Return the (x, y) coordinate for the center point of the cell that contains the specified text.  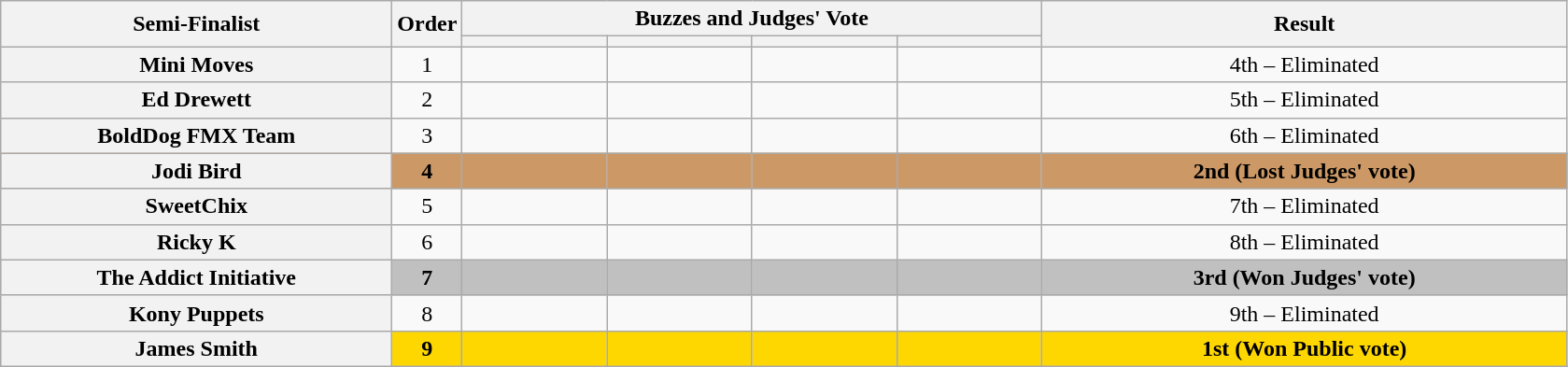
Ed Drewett (196, 100)
4 (428, 171)
8 (428, 313)
9th – Eliminated (1304, 313)
James Smith (196, 348)
The Addict Initiative (196, 277)
6th – Eliminated (1304, 135)
3rd (Won Judges' vote) (1304, 277)
5 (428, 206)
Buzzes and Judges' Vote (752, 19)
1 (428, 64)
5th – Eliminated (1304, 100)
Ricky K (196, 242)
8th – Eliminated (1304, 242)
7 (428, 277)
2nd (Lost Judges' vote) (1304, 171)
Mini Moves (196, 64)
Order (428, 24)
9 (428, 348)
6 (428, 242)
Result (1304, 24)
Kony Puppets (196, 313)
3 (428, 135)
7th – Eliminated (1304, 206)
4th – Eliminated (1304, 64)
2 (428, 100)
Semi-Finalist (196, 24)
BoldDog FMX Team (196, 135)
1st (Won Public vote) (1304, 348)
Jodi Bird (196, 171)
SweetChix (196, 206)
